Search for the cell housing the specified text and yield its (x, y) center coordinate. 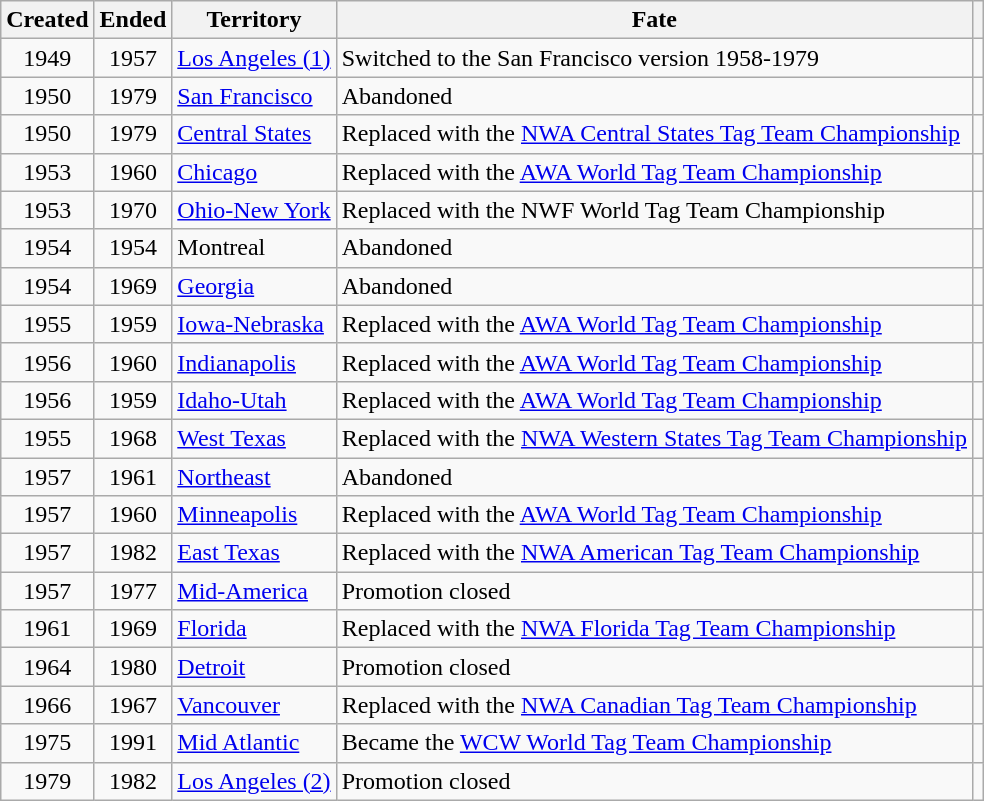
Replaced with the NWA Central States Tag Team Championship (654, 134)
Ohio-New York (254, 210)
Replaced with the NWA American Tag Team Championship (654, 553)
1991 (133, 743)
Indianapolis (254, 362)
San Francisco (254, 96)
1967 (133, 705)
Los Angeles (1) (254, 58)
Replaced with the NWA Western States Tag Team Championship (654, 438)
Created (48, 20)
Became the WCW World Tag Team Championship (654, 743)
Montreal (254, 248)
1968 (133, 438)
Replaced with the NWF World Tag Team Championship (654, 210)
Mid Atlantic (254, 743)
1964 (48, 667)
Chicago (254, 172)
Central States (254, 134)
Ended (133, 20)
Los Angeles (2) (254, 781)
Iowa-Nebraska (254, 324)
Minneapolis (254, 515)
Territory (254, 20)
Replaced with the NWA Florida Tag Team Championship (654, 629)
Northeast (254, 477)
Detroit (254, 667)
Switched to the San Francisco version 1958-1979 (654, 58)
Vancouver (254, 705)
1977 (133, 591)
1970 (133, 210)
Replaced with the NWA Canadian Tag Team Championship (654, 705)
Florida (254, 629)
Mid-America (254, 591)
Georgia (254, 286)
1975 (48, 743)
1980 (133, 667)
West Texas (254, 438)
Idaho-Utah (254, 400)
East Texas (254, 553)
Fate (654, 20)
1966 (48, 705)
1949 (48, 58)
